Return the (X, Y) coordinate for the center point of the cell that contains the specified text.  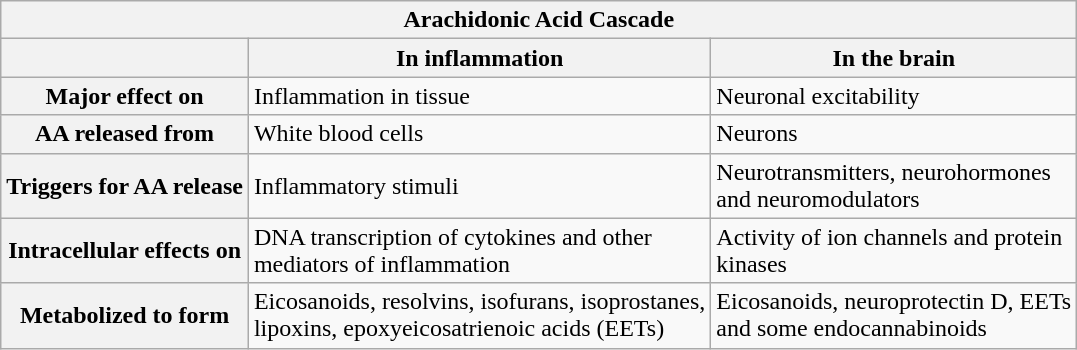
Arachidonic Acid Cascade (539, 20)
Activity of ion channels and protein kinases (894, 250)
Eicosanoids, resolvins, isofurans, isoprostanes,lipoxins, epoxyeicosatrienoic acids (EETs) (479, 316)
In inflammation (479, 58)
Triggers for AA release (125, 186)
Neurotransmitters, neurohormones and neuromodulators (894, 186)
Eicosanoids, neuroprotectin D, EETs and some endocannabinoids (894, 316)
Inflammatory stimuli (479, 186)
Neuronal excitability (894, 96)
AA released from (125, 134)
Major effect on (125, 96)
Inflammation in tissue (479, 96)
DNA transcription of cytokines and other mediators of inflammation (479, 250)
Metabolized to form (125, 316)
Neurons (894, 134)
Intracellular effects on (125, 250)
In the brain (894, 58)
White blood cells (479, 134)
